Extract the (x, y) coordinate from the center of the cell holding the provided text.  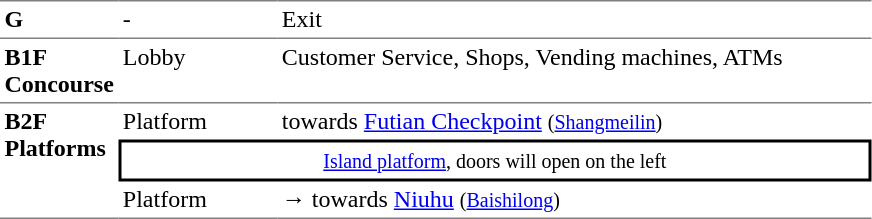
Lobby (198, 71)
B1FConcourse (59, 71)
towards Futian Checkpoint (Shangmeilin) (574, 122)
Platform (198, 122)
- (198, 19)
Island platform, doors will open on the left (494, 161)
Exit (574, 19)
Customer Service, Shops, Vending machines, ATMs (574, 71)
G (59, 19)
